Provide the (X, Y) coordinate of the cell's center where the given text is located.  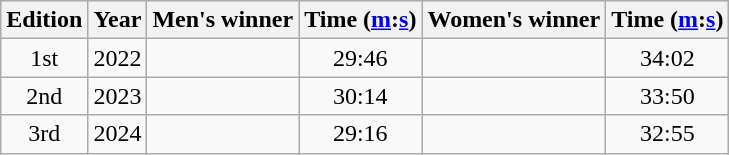
2nd (44, 96)
34:02 (668, 58)
1st (44, 58)
30:14 (360, 96)
2023 (118, 96)
29:16 (360, 134)
Edition (44, 20)
Women's winner (514, 20)
Year (118, 20)
33:50 (668, 96)
2022 (118, 58)
3rd (44, 134)
Men's winner (223, 20)
2024 (118, 134)
32:55 (668, 134)
29:46 (360, 58)
